From the cell containing the given text, extract its center point as [X, Y] coordinate. 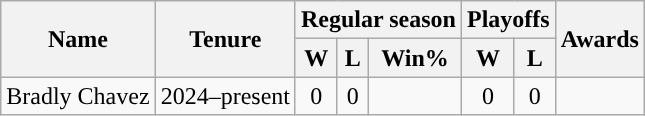
Name [78, 39]
Win% [416, 58]
Awards [600, 39]
Playoffs [508, 20]
2024–present [225, 96]
Bradly Chavez [78, 96]
Tenure [225, 39]
Regular season [378, 20]
